Locate the cell with the specified text and output its [x, y] center coordinate. 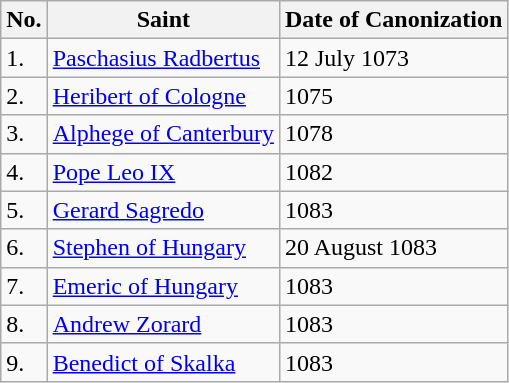
Gerard Sagredo [163, 210]
5. [24, 210]
20 August 1083 [393, 248]
3. [24, 134]
Andrew Zorard [163, 324]
Heribert of Cologne [163, 96]
Alphege of Canterbury [163, 134]
1. [24, 58]
1075 [393, 96]
1082 [393, 172]
Saint [163, 20]
9. [24, 362]
8. [24, 324]
1078 [393, 134]
Emeric of Hungary [163, 286]
12 July 1073 [393, 58]
Pope Leo IX [163, 172]
6. [24, 248]
Stephen of Hungary [163, 248]
Benedict of Skalka [163, 362]
2. [24, 96]
7. [24, 286]
Date of Canonization [393, 20]
No. [24, 20]
4. [24, 172]
Paschasius Radbertus [163, 58]
